Pinpoint the cell where the given text exists, returning its (X, Y) midpoint coordinate. 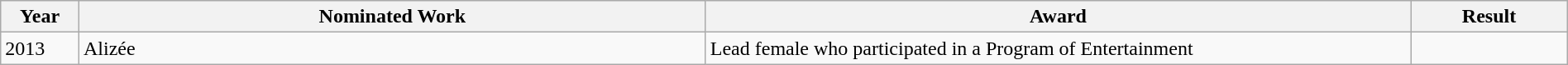
Alizée (392, 48)
Lead female who participated in a Program of Entertainment (1059, 48)
Award (1059, 17)
Year (40, 17)
Result (1489, 17)
2013 (40, 48)
Nominated Work (392, 17)
